Pinpoint the cell where the given text exists, returning its (x, y) midpoint coordinate. 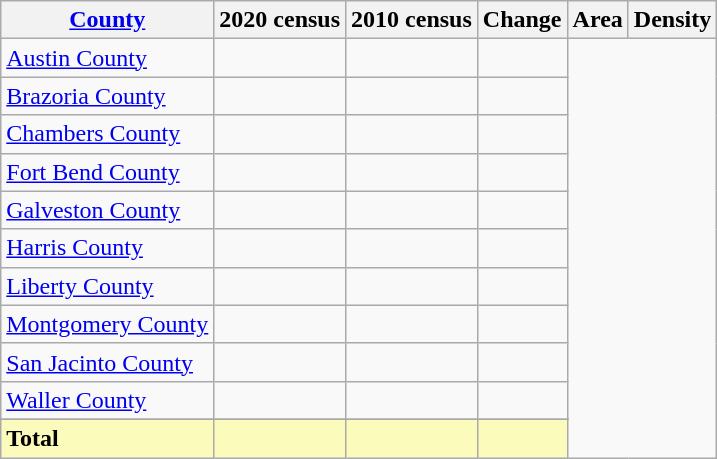
Galveston County (108, 210)
Total (108, 438)
Waller County (108, 400)
Change (522, 20)
Montgomery County (108, 324)
Area (598, 20)
2010 census (412, 20)
2020 census (280, 20)
Austin County (108, 58)
County (108, 20)
San Jacinto County (108, 362)
Harris County (108, 248)
Liberty County (108, 286)
Brazoria County (108, 96)
Chambers County (108, 134)
Fort Bend County (108, 172)
Density (672, 20)
